Locate the cell with the specified text and output its [x, y] center coordinate. 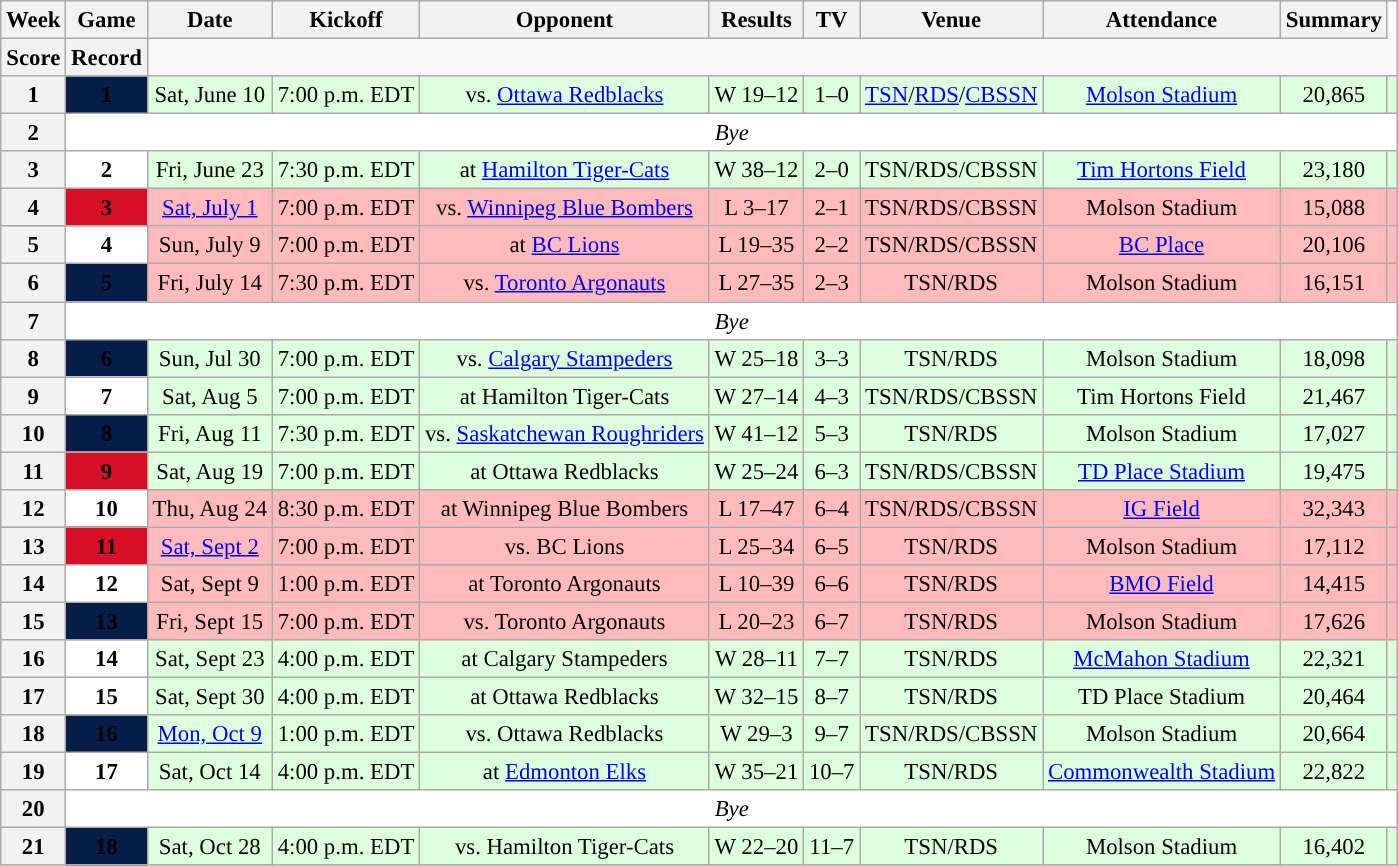
L 27–35 [756, 283]
Sat, Sept 2 [210, 546]
6–3 [832, 471]
19,475 [1334, 471]
vs. Calgary Stampeders [565, 358]
Fri, July 14 [210, 283]
6–5 [832, 546]
21,467 [1334, 396]
L 3–17 [756, 208]
Fri, Sept 15 [210, 621]
Thu, Aug 24 [210, 509]
17,626 [1334, 621]
18,098 [1334, 358]
6–7 [832, 621]
Sat, Aug 5 [210, 396]
Sat, Aug 19 [210, 471]
19 [34, 772]
8:30 p.m. EDT [346, 509]
Sat, Oct 14 [210, 772]
22,321 [1334, 659]
vs. Winnipeg Blue Bombers [565, 208]
at Toronto Argonauts [565, 584]
at BC Lions [565, 245]
Attendance [1162, 20]
Kickoff [346, 20]
TV [832, 20]
W 29–3 [756, 734]
L 17–47 [756, 509]
14,415 [1334, 584]
Sat, Sept 30 [210, 697]
7–7 [832, 659]
Commonwealth Stadium [1162, 772]
W 27–14 [756, 396]
16,151 [1334, 283]
L 10–39 [756, 584]
L 20–23 [756, 621]
Mon, Oct 9 [210, 734]
6–4 [832, 509]
Sat, July 1 [210, 208]
17,027 [1334, 433]
16,402 [1334, 847]
Sat, Sept 23 [210, 659]
L 25–34 [756, 546]
vs. Saskatchewan Roughriders [565, 433]
6–6 [832, 584]
Sat, June 10 [210, 95]
20 [34, 809]
vs. Hamilton Tiger-Cats [565, 847]
4–3 [832, 396]
at Winnipeg Blue Bombers [565, 509]
15,088 [1334, 208]
W 35–21 [756, 772]
L 19–35 [756, 245]
Record [106, 58]
W 19–12 [756, 95]
2–0 [832, 170]
BC Place [1162, 245]
2–1 [832, 208]
Summary [1334, 20]
20,865 [1334, 95]
Fri, Aug 11 [210, 433]
17,112 [1334, 546]
McMahon Stadium [1162, 659]
11–7 [832, 847]
32,343 [1334, 509]
W 38–12 [756, 170]
5–3 [832, 433]
21 [34, 847]
Sat, Sept 9 [210, 584]
Week [34, 20]
9–7 [832, 734]
8–7 [832, 697]
Sun, July 9 [210, 245]
Fri, June 23 [210, 170]
22,822 [1334, 772]
W 25–18 [756, 358]
20,464 [1334, 697]
W 32–15 [756, 697]
20,664 [1334, 734]
IG Field [1162, 509]
Sat, Oct 28 [210, 847]
W 25–24 [756, 471]
3–3 [832, 358]
vs. BC Lions [565, 546]
W 28–11 [756, 659]
Venue [952, 20]
Score [34, 58]
BMO Field [1162, 584]
1–0 [832, 95]
W 41–12 [756, 433]
Opponent [565, 20]
Results [756, 20]
Date [210, 20]
23,180 [1334, 170]
W 22–20 [756, 847]
Sun, Jul 30 [210, 358]
2–2 [832, 245]
at Calgary Stampeders [565, 659]
10–7 [832, 772]
at Edmonton Elks [565, 772]
2–3 [832, 283]
20,106 [1334, 245]
Game [106, 20]
